Extract the [X, Y] coordinate from the center of the cell holding the provided text.  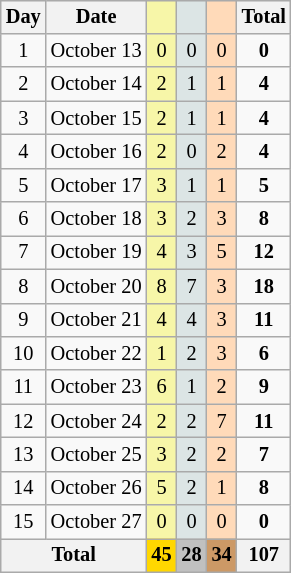
October 18 [96, 219]
13 [24, 455]
14 [24, 488]
October 25 [96, 455]
10 [24, 354]
October 20 [96, 286]
Date [96, 17]
October 16 [96, 152]
October 17 [96, 185]
October 23 [96, 387]
October 24 [96, 421]
October 21 [96, 320]
October 27 [96, 522]
October 15 [96, 118]
45 [161, 556]
15 [24, 522]
October 26 [96, 488]
28 [192, 556]
October 22 [96, 354]
October 14 [96, 84]
October 13 [96, 51]
34 [222, 556]
Day [24, 17]
107 [264, 556]
18 [264, 286]
October 19 [96, 253]
